Search for the cell housing the specified text and yield its (x, y) center coordinate. 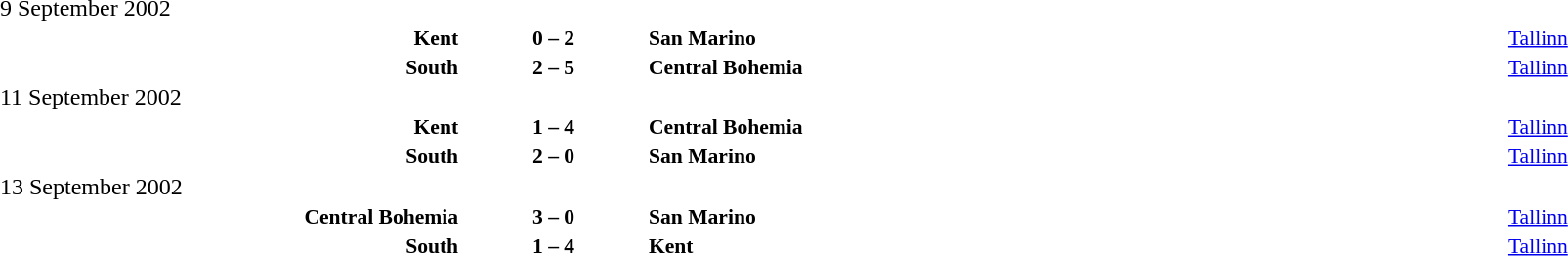
3 – 0 (553, 217)
2 – 0 (553, 156)
2 – 5 (553, 66)
1 – 4 (553, 127)
0 – 2 (553, 37)
